Find where the given text appears and provide that cell's center as [X, Y] coordinate. 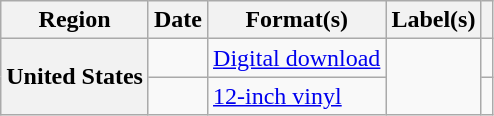
United States [75, 77]
12-inch vinyl [297, 96]
Date [178, 20]
Format(s) [297, 20]
Region [75, 20]
Digital download [297, 58]
Label(s) [434, 20]
